Pinpoint the cell where the given text exists, returning its (x, y) midpoint coordinate. 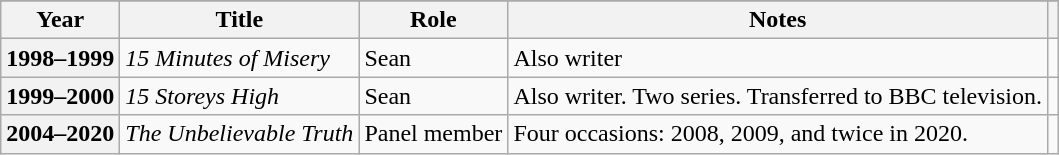
1998–1999 (60, 58)
15 Minutes of Misery (240, 58)
Title (240, 20)
Role (434, 20)
Year (60, 20)
Notes (778, 20)
The Unbelievable Truth (240, 134)
2004–2020 (60, 134)
Also writer. Two series. Transferred to BBC television. (778, 96)
15 Storeys High (240, 96)
Panel member (434, 134)
1999–2000 (60, 96)
Four occasions: 2008, 2009, and twice in 2020. (778, 134)
Also writer (778, 58)
